Detect which cell encompasses the target text, then output its (X, Y) center coordinate. 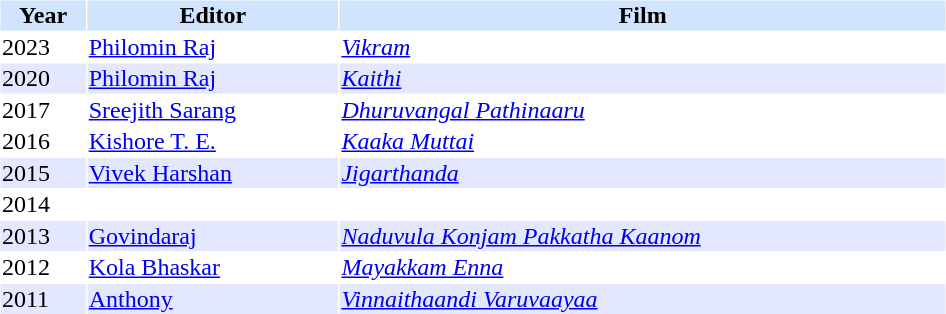
Kaithi (643, 79)
2011 (42, 299)
Govindaraj (212, 236)
2016 (42, 141)
Vivek Harshan (212, 173)
Sreejith Sarang (212, 110)
2014 (42, 205)
2013 (42, 236)
Anthony (212, 299)
Vinnaithaandi Varuvaayaa (643, 299)
Year (42, 15)
Vikram (643, 47)
Jigarthanda (643, 173)
2012 (42, 267)
2015 (42, 173)
2020 (42, 79)
2017 (42, 110)
Mayakkam Enna (643, 267)
Film (643, 15)
Editor (212, 15)
Kola Bhaskar (212, 267)
Kaaka Muttai (643, 141)
2023 (42, 47)
Kishore T. E. (212, 141)
Naduvula Konjam Pakkatha Kaanom (643, 236)
Dhuruvangal Pathinaaru (643, 110)
